Locate the cell with the specified text and output its (X, Y) center coordinate. 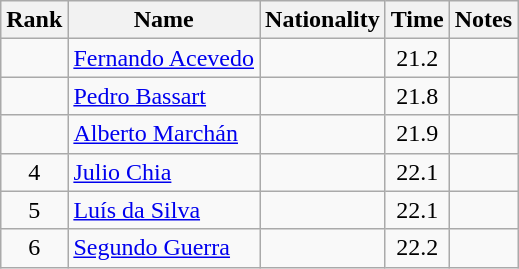
Julio Chia (164, 172)
21.8 (417, 96)
Notes (483, 20)
4 (34, 172)
22.2 (417, 248)
5 (34, 210)
6 (34, 248)
21.2 (417, 58)
Name (164, 20)
Fernando Acevedo (164, 58)
Segundo Guerra (164, 248)
Luís da Silva (164, 210)
Pedro Bassart (164, 96)
Time (417, 20)
Nationality (323, 20)
Rank (34, 20)
21.9 (417, 134)
Alberto Marchán (164, 134)
